Identify which cell holds the provided text, then report its [x, y] central coordinate. 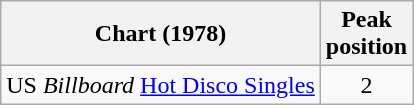
2 [366, 85]
Chart (1978) [161, 34]
Peakposition [366, 34]
US Billboard Hot Disco Singles [161, 85]
